From the cell containing the given text, extract its center point as [X, Y] coordinate. 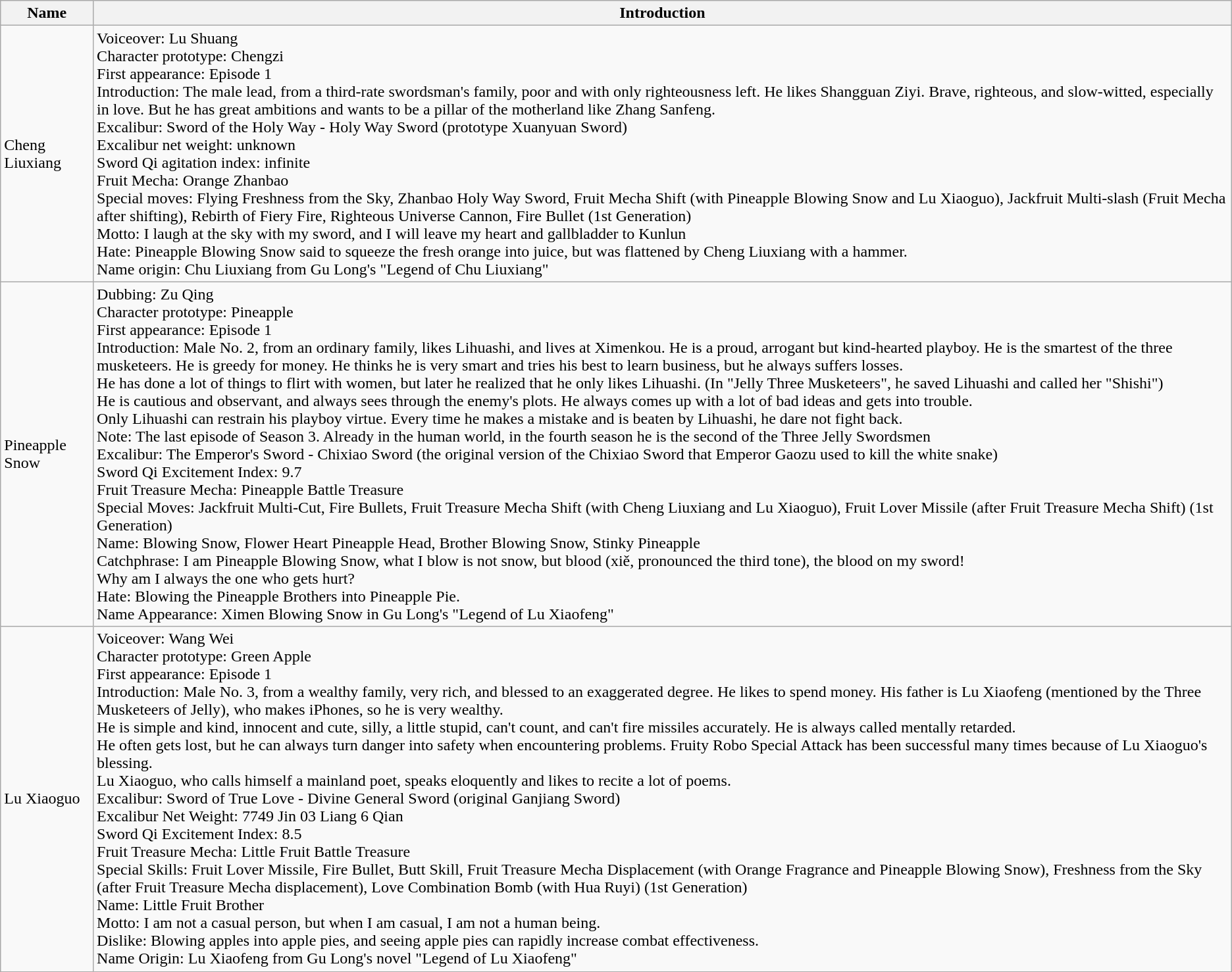
Name [47, 13]
Introduction [663, 13]
Pineapple Snow [47, 454]
Lu Xiaoguo [47, 799]
Cheng Liuxiang [47, 154]
